Search for the cell housing the specified text and yield its [x, y] center coordinate. 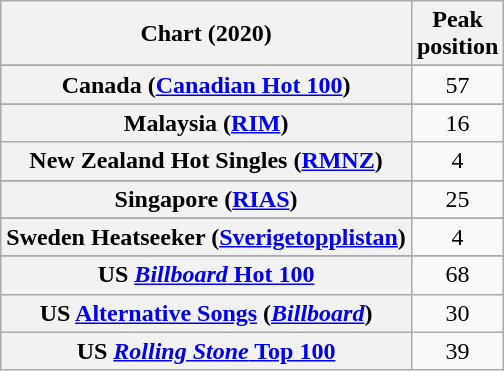
30 [457, 313]
New Zealand Hot Singles (RMNZ) [206, 161]
US Billboard Hot 100 [206, 275]
57 [457, 85]
Malaysia (RIM) [206, 123]
US Rolling Stone Top 100 [206, 351]
Sweden Heatseeker (Sverigetopplistan) [206, 237]
Canada (Canadian Hot 100) [206, 85]
Peakposition [457, 34]
39 [457, 351]
16 [457, 123]
Singapore (RIAS) [206, 199]
25 [457, 199]
US Alternative Songs (Billboard) [206, 313]
Chart (2020) [206, 34]
68 [457, 275]
